Provide the (X, Y) coordinate of the cell's center where the given text is located.  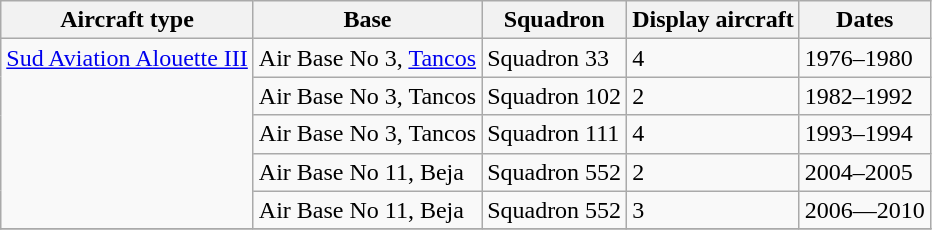
Squadron (554, 20)
2004–2005 (864, 172)
Squadron 111 (554, 134)
Squadron 102 (554, 96)
1976–1980 (864, 58)
1993–1994 (864, 134)
Squadron 33 (554, 58)
Base (367, 20)
Display aircraft (714, 20)
2006—2010 (864, 210)
Sud Aviation Alouette III (128, 134)
Dates (864, 20)
Aircraft type (128, 20)
3 (714, 210)
1982–1992 (864, 96)
